From the cell containing the given text, extract its center point as (X, Y) coordinate. 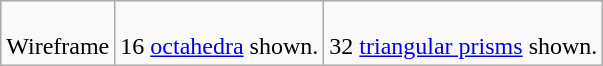
32 triangular prisms shown. (464, 34)
Wireframe (58, 34)
16 octahedra shown. (220, 34)
